Extract the (x, y) coordinate from the center of the cell holding the provided text.  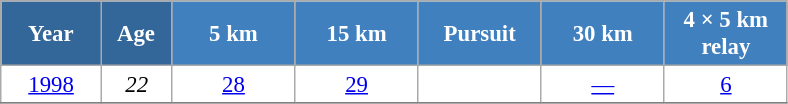
Age (136, 34)
15 km (356, 34)
22 (136, 85)
4 × 5 km relay (726, 34)
28 (234, 85)
6 (726, 85)
5 km (234, 34)
Pursuit (480, 34)
1998 (52, 85)
30 km (602, 34)
— (602, 85)
Year (52, 34)
29 (356, 85)
